Output the [x, y] coordinate of the center of the cell containing the given text.  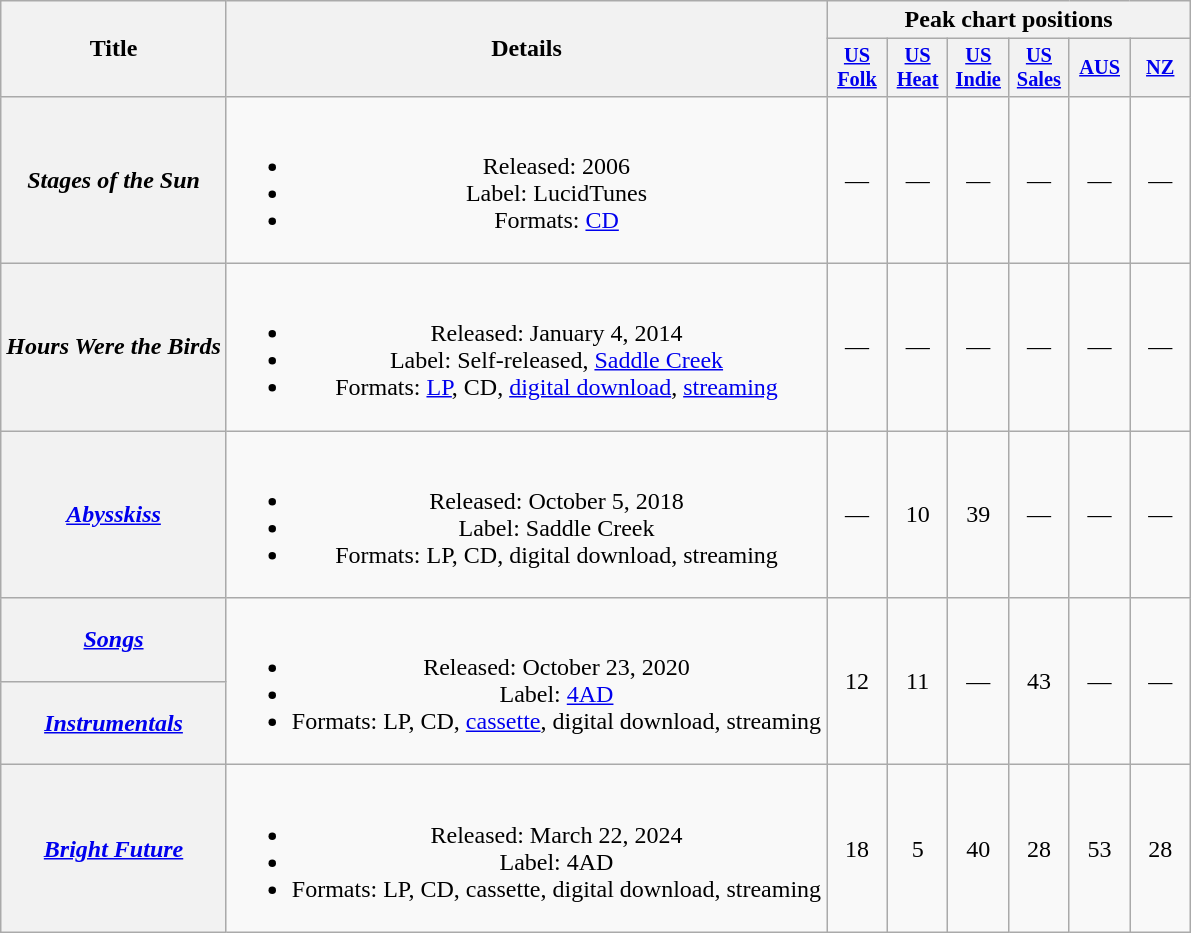
Peak chart positions [1009, 20]
Details [526, 49]
10 [918, 514]
Released: October 5, 2018Label: Saddle CreekFormats: LP, CD, digital download, streaming [526, 514]
40 [978, 848]
USFolk [858, 68]
USIndie [978, 68]
11 [918, 682]
Released: March 22, 2024Label: 4ADFormats: LP, CD, cassette, digital download, streaming [526, 848]
12 [858, 682]
Songs [114, 640]
USSales [1040, 68]
53 [1100, 848]
Instrumentals [114, 723]
Title [114, 49]
USHeat [918, 68]
5 [918, 848]
Released: October 23, 2020Label: 4ADFormats: LP, CD, cassette, digital download, streaming [526, 682]
43 [1040, 682]
Hours Were the Birds [114, 348]
Released: 2006Label: LucidTunesFormats: CD [526, 180]
AUS [1100, 68]
18 [858, 848]
Stages of the Sun [114, 180]
Released: January 4, 2014Label: Self-released, Saddle Creek Formats: LP, CD, digital download, streaming [526, 348]
Abysskiss [114, 514]
39 [978, 514]
NZ [1160, 68]
Bright Future [114, 848]
